Determine the [X, Y] coordinate at the center of the cell enclosing the given text.  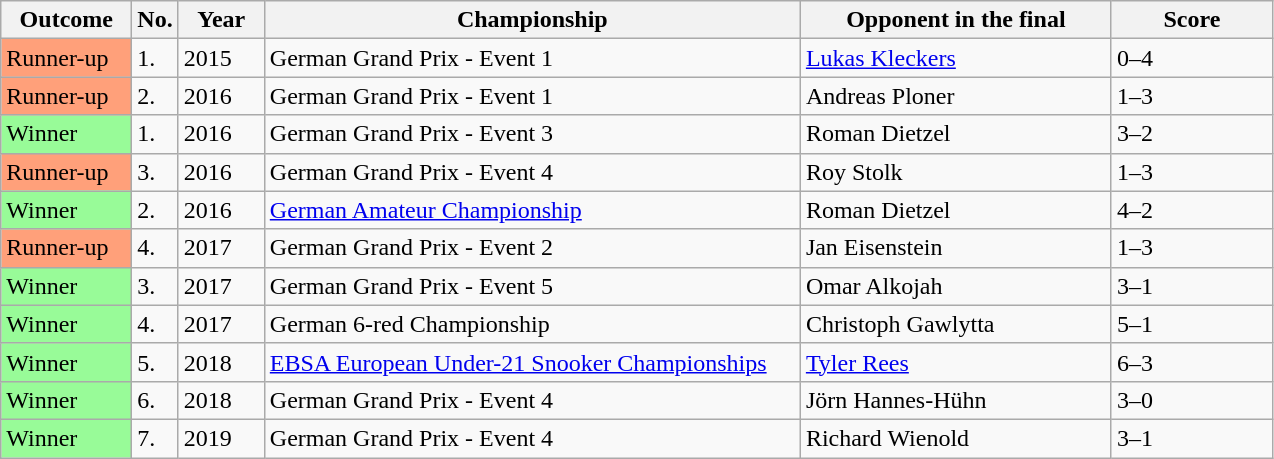
7. [155, 438]
Roy Stolk [956, 172]
4–2 [1192, 210]
0–4 [1192, 58]
Andreas Ploner [956, 96]
German Amateur Championship [532, 210]
Outcome [66, 20]
Score [1192, 20]
German Grand Prix - Event 2 [532, 248]
5–1 [1192, 324]
German 6-red Championship [532, 324]
German Grand Prix - Event 3 [532, 134]
Jörn Hannes-Hühn [956, 400]
Christoph Gawlytta [956, 324]
3–2 [1192, 134]
Lukas Kleckers [956, 58]
2015 [221, 58]
6. [155, 400]
Championship [532, 20]
6–3 [1192, 362]
Year [221, 20]
Opponent in the final [956, 20]
5. [155, 362]
Omar Alkojah [956, 286]
No. [155, 20]
2019 [221, 438]
Jan Eisenstein [956, 248]
German Grand Prix - Event 5 [532, 286]
EBSA European Under-21 Snooker Championships [532, 362]
3–0 [1192, 400]
Tyler Rees [956, 362]
Richard Wienold [956, 438]
